Find where the given text appears and provide that cell's center as [X, Y] coordinate. 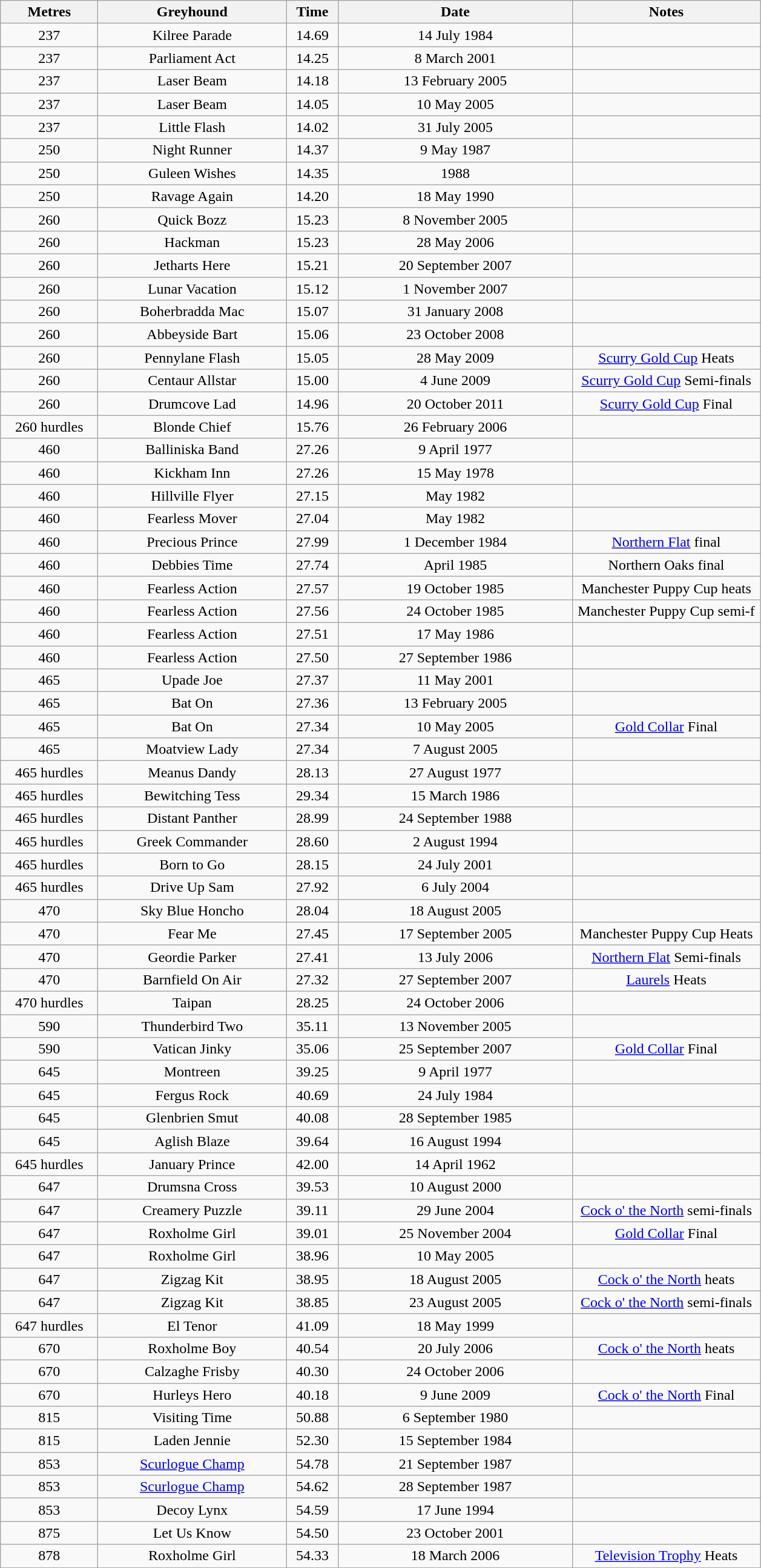
470 hurdles [50, 1003]
14.96 [312, 404]
26 February 2006 [455, 427]
18 May 1999 [455, 1325]
Fear Me [193, 934]
Time [312, 12]
14 July 1984 [455, 35]
54.33 [312, 1556]
9 June 2009 [455, 1394]
23 October 2001 [455, 1533]
27 September 2007 [455, 980]
Roxholme Boy [193, 1348]
27.50 [312, 657]
Taipan [193, 1003]
28.13 [312, 772]
27.36 [312, 703]
54.50 [312, 1533]
Kickham Inn [193, 473]
52.30 [312, 1441]
54.78 [312, 1464]
28 September 1985 [455, 1118]
Drumcove Lad [193, 404]
Scurry Gold Cup Final [666, 404]
15.06 [312, 335]
Quick Bozz [193, 219]
24 October 1985 [455, 611]
875 [50, 1533]
Visiting Time [193, 1418]
Manchester Puppy Cup heats [666, 588]
27 August 1977 [455, 772]
29.34 [312, 796]
35.11 [312, 1026]
28.15 [312, 865]
Hillville Flyer [193, 496]
Drumsna Cross [193, 1187]
7 August 2005 [455, 749]
Hackman [193, 242]
27.04 [312, 519]
27.32 [312, 980]
39.11 [312, 1210]
Fearless Mover [193, 519]
39.25 [312, 1072]
Barnfield On Air [193, 980]
Kilree Parade [193, 35]
17 June 1994 [455, 1510]
40.69 [312, 1095]
39.01 [312, 1233]
El Tenor [193, 1325]
27.92 [312, 888]
27.41 [312, 957]
647 hurdles [50, 1325]
Date [455, 12]
15.05 [312, 358]
Glenbrien Smut [193, 1118]
Blonde Chief [193, 427]
28.99 [312, 819]
39.64 [312, 1141]
14.25 [312, 58]
15.07 [312, 312]
42.00 [312, 1164]
13 November 2005 [455, 1026]
Precious Prince [193, 542]
10 August 2000 [455, 1187]
Guleen Wishes [193, 173]
Calzaghe Frisby [193, 1371]
645 hurdles [50, 1164]
Television Trophy Heats [666, 1556]
21 September 1987 [455, 1464]
6 September 1980 [455, 1418]
Parliament Act [193, 58]
January Prince [193, 1164]
54.59 [312, 1510]
Decoy Lynx [193, 1510]
14.37 [312, 150]
40.18 [312, 1394]
28.25 [312, 1003]
14.05 [312, 104]
Montreen [193, 1072]
Meanus Dandy [193, 772]
15 May 1978 [455, 473]
8 November 2005 [455, 219]
20 July 2006 [455, 1348]
24 July 2001 [455, 865]
27.15 [312, 496]
17 September 2005 [455, 934]
28.04 [312, 911]
31 July 2005 [455, 127]
1 November 2007 [455, 289]
Fergus Rock [193, 1095]
18 May 1990 [455, 196]
Geordie Parker [193, 957]
31 January 2008 [455, 312]
14.02 [312, 127]
Aglish Blaze [193, 1141]
Debbies Time [193, 565]
1 December 1984 [455, 542]
Greek Commander [193, 842]
Balliniska Band [193, 450]
Upade Joe [193, 680]
Sky Blue Honcho [193, 911]
Metres [50, 12]
Scurry Gold Cup Semi-finals [666, 381]
Manchester Puppy Cup semi-f [666, 611]
13 July 2006 [455, 957]
14.69 [312, 35]
18 March 2006 [455, 1556]
27.51 [312, 634]
40.30 [312, 1371]
15 September 1984 [455, 1441]
2 August 1994 [455, 842]
9 May 1987 [455, 150]
4 June 2009 [455, 381]
35.06 [312, 1049]
Centaur Allstar [193, 381]
27.37 [312, 680]
Northern Flat final [666, 542]
Boherbradda Mac [193, 312]
6 July 2004 [455, 888]
Pennylane Flash [193, 358]
54.62 [312, 1487]
27.74 [312, 565]
15.76 [312, 427]
Northern Oaks final [666, 565]
Scurry Gold Cup Heats [666, 358]
Moatview Lady [193, 749]
27.56 [312, 611]
23 October 2008 [455, 335]
24 September 1988 [455, 819]
Ravage Again [193, 196]
20 October 2011 [455, 404]
Night Runner [193, 150]
878 [50, 1556]
Jetharts Here [193, 265]
11 May 2001 [455, 680]
23 August 2005 [455, 1302]
40.54 [312, 1348]
Northern Flat Semi-finals [666, 957]
28 May 2006 [455, 242]
41.09 [312, 1325]
Notes [666, 12]
27.57 [312, 588]
29 June 2004 [455, 1210]
38.96 [312, 1256]
Thunderbird Two [193, 1026]
260 hurdles [50, 427]
14 April 1962 [455, 1164]
1988 [455, 173]
28 May 2009 [455, 358]
20 September 2007 [455, 265]
Little Flash [193, 127]
Manchester Puppy Cup Heats [666, 934]
27.45 [312, 934]
Born to Go [193, 865]
25 November 2004 [455, 1233]
14.20 [312, 196]
14.18 [312, 81]
Hurleys Hero [193, 1394]
Cock o' the North Final [666, 1394]
16 August 1994 [455, 1141]
15.00 [312, 381]
Bewitching Tess [193, 796]
27.99 [312, 542]
Abbeyside Bart [193, 335]
15.12 [312, 289]
25 September 2007 [455, 1049]
Let Us Know [193, 1533]
24 July 1984 [455, 1095]
38.95 [312, 1279]
27 September 1986 [455, 657]
Drive Up Sam [193, 888]
15 March 1986 [455, 796]
Creamery Puzzle [193, 1210]
Vatican Jinky [193, 1049]
Laden Jennie [193, 1441]
Laurels Heats [666, 980]
14.35 [312, 173]
Distant Panther [193, 819]
15.21 [312, 265]
Lunar Vacation [193, 289]
17 May 1986 [455, 634]
39.53 [312, 1187]
19 October 1985 [455, 588]
Greyhound [193, 12]
50.88 [312, 1418]
8 March 2001 [455, 58]
28 September 1987 [455, 1487]
28.60 [312, 842]
April 1985 [455, 565]
40.08 [312, 1118]
38.85 [312, 1302]
